Provide the (X, Y) coordinate of the cell's center where the given text is located.  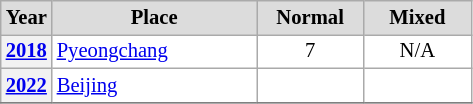
Mixed (418, 17)
Normal (310, 17)
2018 (26, 51)
Beijing (154, 85)
7 (310, 51)
N/A (418, 51)
2022 (26, 85)
Place (154, 17)
Year (26, 17)
Pyeongchang (154, 51)
